Identify which cell holds the provided text, then report its (X, Y) central coordinate. 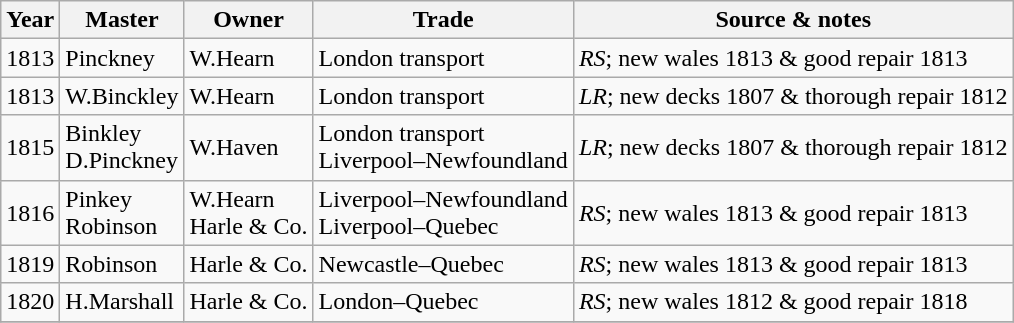
Trade (443, 20)
PinkeyRobinson (122, 212)
W.HearnHarle & Co. (248, 212)
Year (30, 20)
1815 (30, 148)
Owner (248, 20)
1820 (30, 302)
W.Haven (248, 148)
RS; new wales 1812 & good repair 1818 (793, 302)
Liverpool–NewfoundlandLiverpool–Quebec (443, 212)
Master (122, 20)
Source & notes (793, 20)
BinkleyD.Pinckney (122, 148)
London–Quebec (443, 302)
1816 (30, 212)
London transportLiverpool–Newfoundland (443, 148)
Newcastle–Quebec (443, 264)
Pinckney (122, 58)
W.Binckley (122, 96)
Robinson (122, 264)
H.Marshall (122, 302)
1819 (30, 264)
